Output the [X, Y] coordinate of the center of the cell containing the given text.  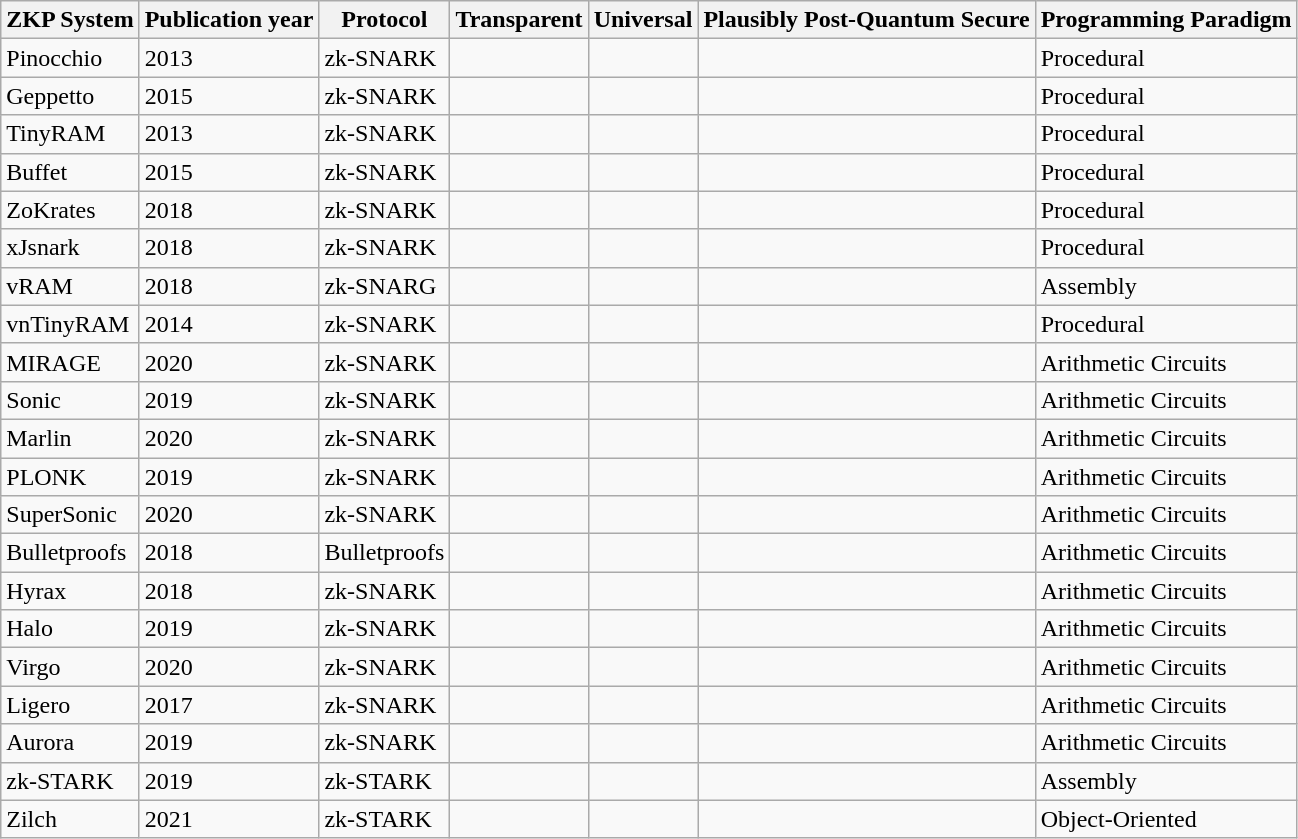
SuperSonic [70, 515]
Publication year [229, 20]
TinyRAM [70, 134]
ZoKrates [70, 210]
Protocol [384, 20]
2014 [229, 324]
Transparent [519, 20]
zk-SNARG [384, 286]
Buffet [70, 172]
xJsnark [70, 248]
vnTinyRAM [70, 324]
Virgo [70, 667]
Sonic [70, 400]
Zilch [70, 819]
Aurora [70, 743]
2021 [229, 819]
Geppetto [70, 96]
Plausibly Post-Quantum Secure [866, 20]
Marlin [70, 438]
MIRAGE [70, 362]
Pinocchio [70, 58]
Programming Paradigm [1166, 20]
Ligero [70, 705]
Object-Oriented [1166, 819]
Halo [70, 629]
2017 [229, 705]
ZKP System [70, 20]
Hyrax [70, 591]
PLONK [70, 477]
vRAM [70, 286]
Universal [643, 20]
